For the text-containing cell, return its midpoint in (X, Y) coordinate format. 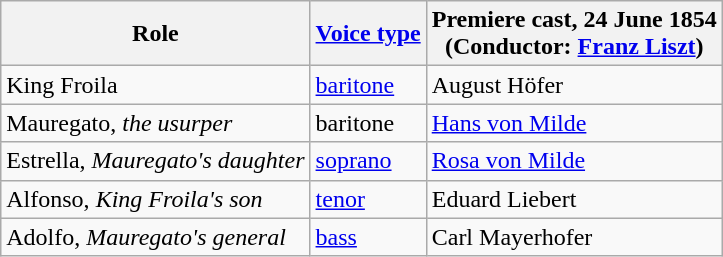
Mauregato, the usurper (156, 123)
Estrella, Mauregato's daughter (156, 161)
Carl Mayerhofer (574, 237)
Eduard Liebert (574, 199)
King Froila (156, 85)
Voice type (368, 34)
tenor (368, 199)
soprano (368, 161)
Hans von Milde (574, 123)
August Höfer (574, 85)
Rosa von Milde (574, 161)
Role (156, 34)
Premiere cast, 24 June 1854(Conductor: Franz Liszt) (574, 34)
Alfonso, King Froila's son (156, 199)
bass (368, 237)
Adolfo, Mauregato's general (156, 237)
